Detect which cell encompasses the target text, then output its [X, Y] center coordinate. 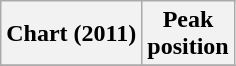
Peakposition [188, 34]
Chart (2011) [72, 34]
